Pinpoint the cell where the given text exists, returning its [X, Y] midpoint coordinate. 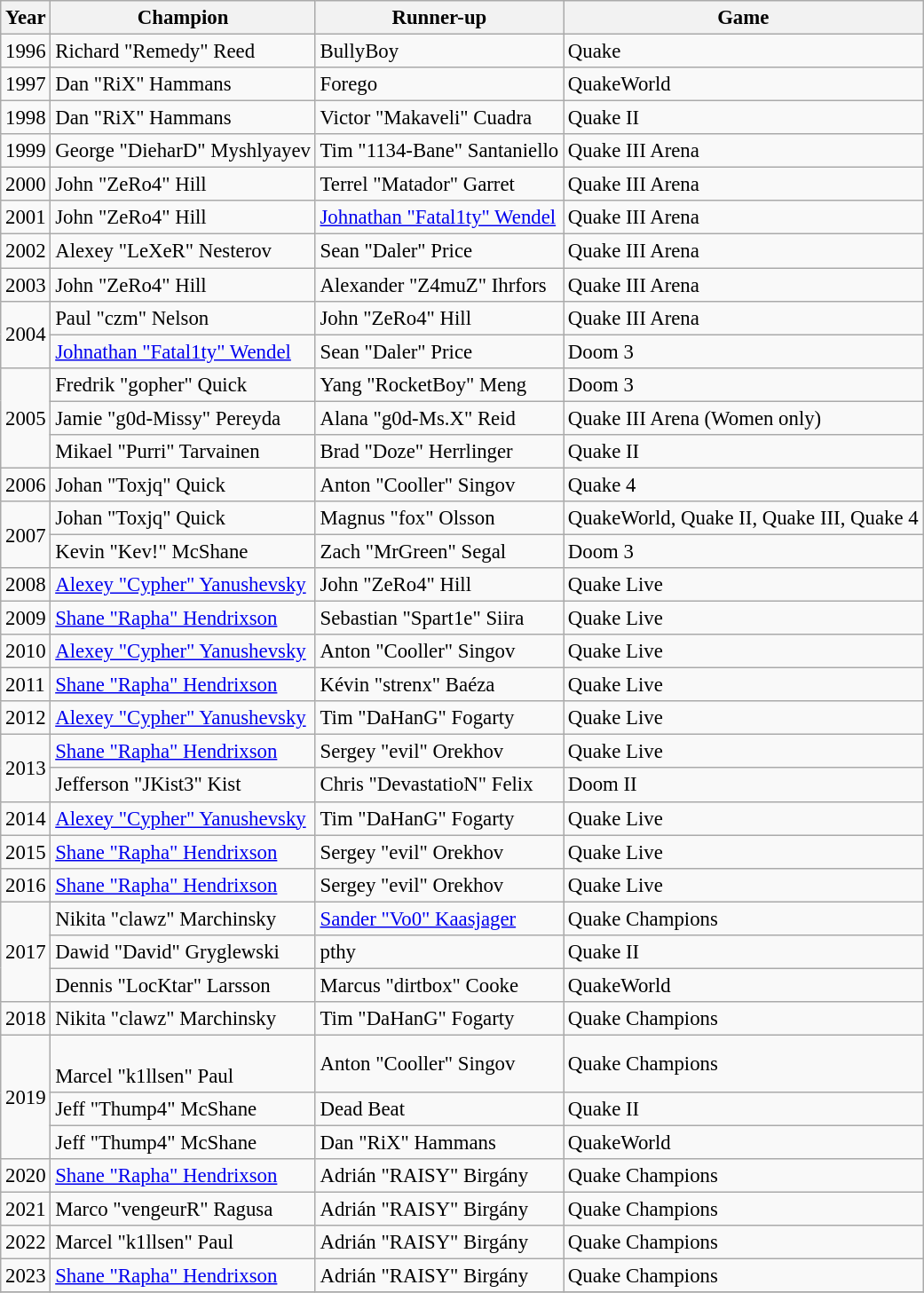
Sander "Vo0" Kaasjager [438, 919]
pthy [438, 952]
Year [26, 18]
Alexander "Z4muZ" Ihrfors [438, 285]
Zach "MrGreen" Segal [438, 551]
Kévin "strenx" Baéza [438, 685]
Tim "1134-Bane" Santaniello [438, 151]
Brad "Doze" Herrlinger [438, 452]
2014 [26, 818]
2008 [26, 585]
Victor "Makaveli" Cuadra [438, 118]
Magnus "fox" Olsson [438, 518]
Jamie "g0d-Missy" Pereyda [183, 418]
Jefferson "JKist3" Kist [183, 785]
Doom II [744, 785]
2000 [26, 185]
Yang "RocketBoy" Meng [438, 384]
Champion [183, 18]
1996 [26, 51]
Game [744, 18]
Quake [744, 51]
Quake III Arena (Women only) [744, 418]
2013 [26, 769]
Runner-up [438, 18]
2001 [26, 217]
George "DieharD" Myshlyayev [183, 151]
QuakeWorld, Quake II, Quake III, Quake 4 [744, 518]
Chris "DevastatioN" Felix [438, 785]
2002 [26, 251]
2010 [26, 651]
Forego [438, 84]
1997 [26, 84]
Terrel "Matador" Garret [438, 185]
Alana "g0d-Ms.X" Reid [438, 418]
Dennis "LocKtar" Larsson [183, 985]
Richard "Remedy" Reed [183, 51]
2023 [26, 1276]
1999 [26, 151]
Paul "czm" Nelson [183, 318]
Marcus "dirtbox" Cooke [438, 985]
Dead Beat [438, 1109]
2015 [26, 852]
Mikael "Purri" Tarvainen [183, 452]
2006 [26, 485]
2021 [26, 1210]
2012 [26, 718]
2004 [26, 334]
2020 [26, 1176]
BullyBoy [438, 51]
Alexey "LeXeR" Nesterov [183, 251]
2007 [26, 534]
2003 [26, 285]
Sebastian "Spart1e" Siira [438, 619]
2017 [26, 951]
Marco "vengeurR" Ragusa [183, 1210]
Fredrik "gopher" Quick [183, 384]
2016 [26, 885]
Quake 4 [744, 485]
2022 [26, 1242]
2018 [26, 1019]
2011 [26, 685]
Kevin "Kev!" McShane [183, 551]
2019 [26, 1097]
Dawid "David" Gryglewski [183, 952]
2009 [26, 619]
1998 [26, 118]
2005 [26, 417]
